From the cell containing the given text, extract its center point as (X, Y) coordinate. 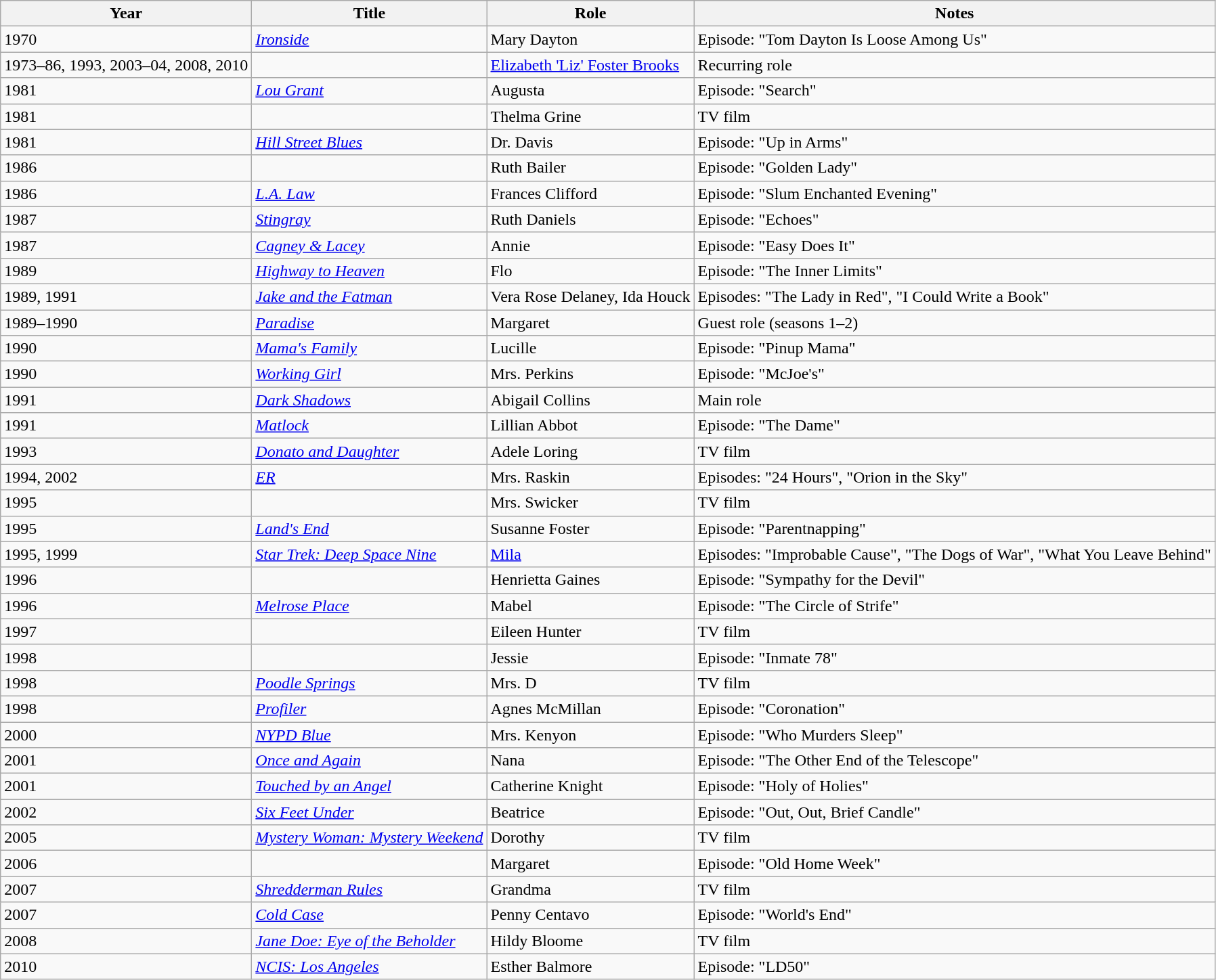
Guest role (seasons 1–2) (955, 323)
Mrs. D (590, 683)
2005 (126, 838)
Vera Rose Delaney, Ida Houck (590, 296)
Main role (955, 400)
Star Trek: Deep Space Nine (370, 554)
2008 (126, 941)
ER (370, 477)
Episode: "Tom Dayton Is Loose Among Us" (955, 39)
Jessie (590, 657)
Notes (955, 14)
Episode: "Echoes" (955, 219)
Recurring role (955, 65)
Augusta (590, 91)
Mrs. Raskin (590, 477)
Year (126, 14)
Episode: "Inmate 78" (955, 657)
Eileen Hunter (590, 631)
Episode: "Coronation" (955, 709)
Mystery Woman: Mystery Weekend (370, 838)
Episode: "Old Home Week" (955, 864)
Episode: "McJoe's" (955, 374)
Episode: "Holy of Holies" (955, 786)
Episode: "Sympathy for the Devil" (955, 580)
Episode: "The Other End of the Telescope" (955, 761)
1997 (126, 631)
Elizabeth 'Liz' Foster Brooks (590, 65)
Lou Grant (370, 91)
Dr. Davis (590, 142)
Adele Loring (590, 451)
Mrs. Kenyon (590, 734)
Mama's Family (370, 349)
Jake and the Fatman (370, 296)
Flo (590, 271)
Susanne Foster (590, 529)
Catherine Knight (590, 786)
Ironside (370, 39)
Episode: "The Circle of Strife" (955, 606)
Highway to Heaven (370, 271)
Lillian Abbot (590, 426)
Episodes: "Improbable Cause", "The Dogs of War", "What You Leave Behind" (955, 554)
1989–1990 (126, 323)
Episode: "The Inner Limits" (955, 271)
Profiler (370, 709)
1993 (126, 451)
Abigail Collins (590, 400)
Episode: "Search" (955, 91)
Grandma (590, 889)
Matlock (370, 426)
1994, 2002 (126, 477)
Ruth Daniels (590, 219)
Land's End (370, 529)
1995, 1999 (126, 554)
Beatrice (590, 812)
Mrs. Perkins (590, 374)
Episode: "Pinup Mama" (955, 349)
Ruth Bailer (590, 168)
Esther Balmore (590, 966)
Poodle Springs (370, 683)
Mabel (590, 606)
Shredderman Rules (370, 889)
Paradise (370, 323)
2002 (126, 812)
Cold Case (370, 915)
Episode: "Who Murders Sleep" (955, 734)
Hill Street Blues (370, 142)
Stingray (370, 219)
Agnes McMillan (590, 709)
1989, 1991 (126, 296)
1989 (126, 271)
Lucille (590, 349)
Episode: "Slum Enchanted Evening" (955, 194)
Henrietta Gaines (590, 580)
Once and Again (370, 761)
Donato and Daughter (370, 451)
Hildy Bloome (590, 941)
Episodes: "The Lady in Red", "I Could Write a Book" (955, 296)
Episode: "Parentnapping" (955, 529)
Episode: "The Dame" (955, 426)
Annie (590, 245)
2010 (126, 966)
Role (590, 14)
Dorothy (590, 838)
Penny Centavo (590, 915)
Frances Clifford (590, 194)
Cagney & Lacey (370, 245)
2006 (126, 864)
Mary Dayton (590, 39)
Mila (590, 554)
Touched by an Angel (370, 786)
NCIS: Los Angeles (370, 966)
Melrose Place (370, 606)
Working Girl (370, 374)
Title (370, 14)
2000 (126, 734)
NYPD Blue (370, 734)
Dark Shadows (370, 400)
Episode: "LD50" (955, 966)
Thelma Grine (590, 116)
Nana (590, 761)
Episode: "Easy Does It" (955, 245)
Jane Doe: Eye of the Beholder (370, 941)
Episode: "Out, Out, Brief Candle" (955, 812)
Episodes: "24 Hours", "Orion in the Sky" (955, 477)
Episode: "Golden Lady" (955, 168)
L.A. Law (370, 194)
1973–86, 1993, 2003–04, 2008, 2010 (126, 65)
Episode: "World's End" (955, 915)
Mrs. Swicker (590, 503)
Episode: "Up in Arms" (955, 142)
Six Feet Under (370, 812)
1970 (126, 39)
